Output the [X, Y] coordinate of the center of the cell containing the given text.  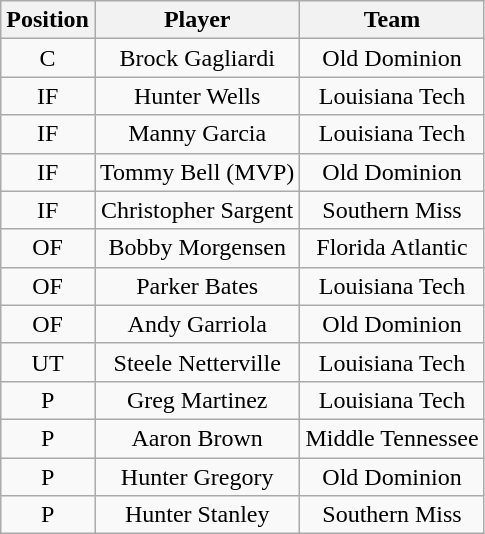
Andy Garriola [196, 324]
C [48, 58]
Christopher Sargent [196, 210]
UT [48, 362]
Hunter Wells [196, 96]
Player [196, 20]
Hunter Gregory [196, 477]
Florida Atlantic [392, 248]
Position [48, 20]
Manny Garcia [196, 134]
Parker Bates [196, 286]
Greg Martinez [196, 400]
Middle Tennessee [392, 438]
Hunter Stanley [196, 515]
Bobby Morgensen [196, 248]
Aaron Brown [196, 438]
Team [392, 20]
Tommy Bell (MVP) [196, 172]
Steele Netterville [196, 362]
Brock Gagliardi [196, 58]
